Return [X, Y] of the center of cell containing provided text 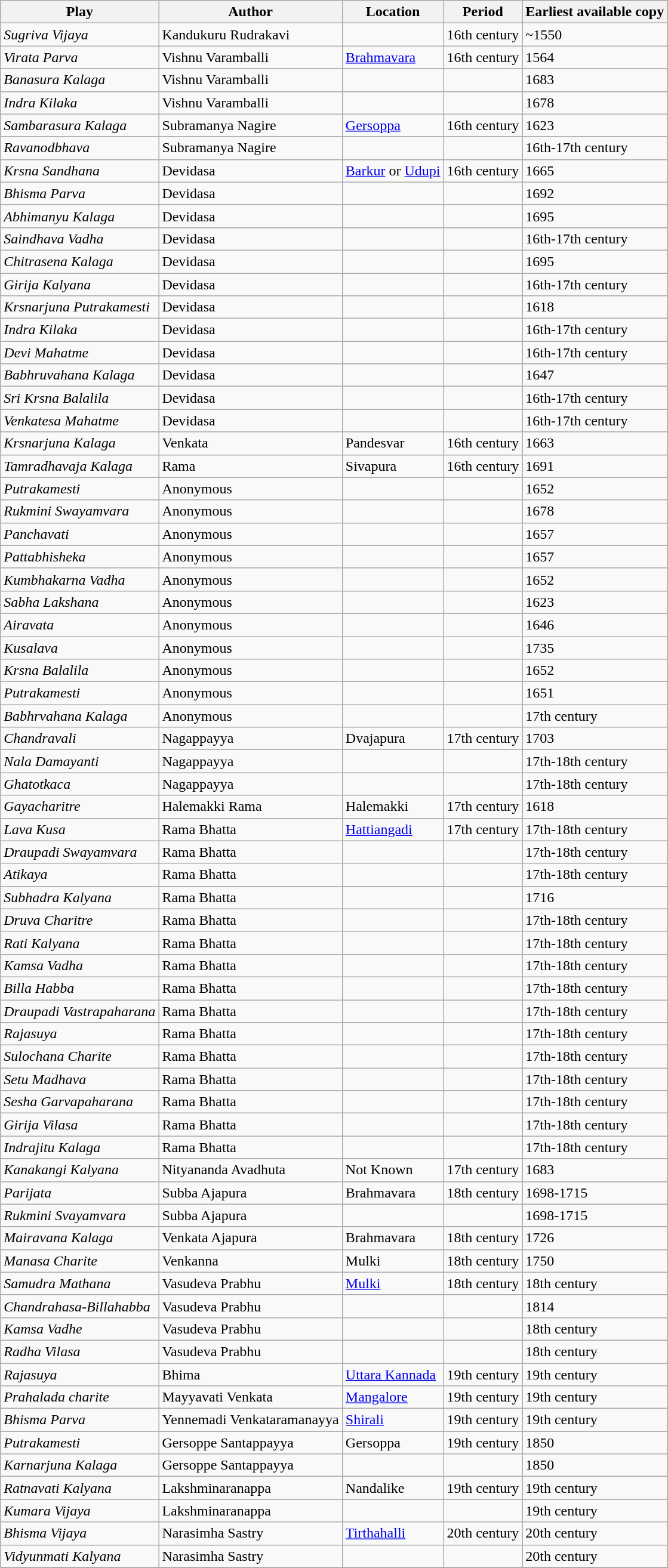
Ratnavati Kalyana [80, 1488]
Prahalada charite [80, 1397]
Sivapura [393, 466]
Earliest available copy [595, 12]
Abhimanyu Kalaga [80, 216]
1663 [595, 443]
~1550 [595, 35]
Venkanna [251, 1261]
Girija Vilasa [80, 1125]
Sri Krsna Balalila [80, 398]
Bhisma Vijaya [80, 1533]
Pattabhisheka [80, 557]
Venkatesa Mahatme [80, 421]
Halemakki [393, 807]
Devi Mahatme [80, 353]
Kumara Vijaya [80, 1511]
Saindhava Vadha [80, 239]
Parijata [80, 1193]
Uttara Kannada [393, 1374]
Ghatotkaca [80, 784]
1564 [595, 57]
Virata Parva [80, 57]
Nandalike [393, 1488]
Location [393, 12]
Mayyavati Venkata [251, 1397]
Yennemadi Venkataramanayya [251, 1420]
1726 [595, 1238]
Karnarjuna Kalaga [80, 1465]
Venkata Ajapura [251, 1238]
Girija Kalyana [80, 285]
Pandesvar [393, 443]
Period [483, 12]
Subhadra Kalyana [80, 897]
Rukmini Swayamvara [80, 511]
Druva Charitre [80, 920]
Panchavati [80, 534]
Kamsa Vadha [80, 965]
Chitrasena Kalaga [80, 261]
Ravanodbhava [80, 148]
Samudra Mathana [80, 1283]
Sulochana Charite [80, 1057]
1814 [595, 1306]
Draupadi Swayamvara [80, 852]
Chandravali [80, 739]
Banasura Kalaga [80, 80]
Mangalore [393, 1397]
Nityananda Avadhuta [251, 1170]
Babhrvahana Kalaga [80, 716]
Airavata [80, 625]
Rama [251, 466]
Gayacharitre [80, 807]
Tirthahalli [393, 1533]
Chandrahasa-Billahabba [80, 1306]
Tamradhavaja Kalaga [80, 466]
1703 [595, 739]
Draupadi Vastrapaharana [80, 1011]
Sabha Lakshana [80, 602]
1646 [595, 625]
Kandukuru Rudrakavi [251, 35]
1647 [595, 375]
Kumbhakarna Vadha [80, 579]
1692 [595, 193]
Radha Vilasa [80, 1351]
Shirali [393, 1420]
Setu Madhava [80, 1079]
Play [80, 12]
Halemakki Rama [251, 807]
Author [251, 12]
1735 [595, 647]
Venkata [251, 443]
Rati Kalyana [80, 943]
Vidyunmati Kalyana [80, 1556]
Atikaya [80, 875]
Sesha Garvapaharana [80, 1102]
Kamsa Vadhe [80, 1329]
Rukmini Svayamvara [80, 1215]
Manasa Charite [80, 1261]
Nala Damayanti [80, 761]
Lava Kusa [80, 829]
1665 [595, 171]
1691 [595, 466]
Krsnarjuna Kalaga [80, 443]
Bhima [251, 1374]
Kanakangi Kalyana [80, 1170]
Krsnarjuna Putrakamesti [80, 307]
1750 [595, 1261]
Indrajitu Kalaga [80, 1147]
Kusalava [80, 647]
Dvajapura [393, 739]
1716 [595, 897]
Sugriva Vijaya [80, 35]
Sambarasura Kalaga [80, 125]
Krsna Balalila [80, 671]
Krsna Sandhana [80, 171]
Mairavana Kalaga [80, 1238]
1651 [595, 693]
Hattiangadi [393, 829]
Not Known [393, 1170]
Babhruvahana Kalaga [80, 375]
Billa Habba [80, 988]
Barkur or Udupi [393, 171]
